For the text-containing cell, return its midpoint in (x, y) coordinate format. 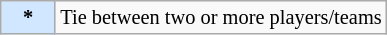
* (28, 17)
Tie between two or more players/teams (220, 17)
